Capture the cell that displays the provided text and extract its (x, y) central coordinate. 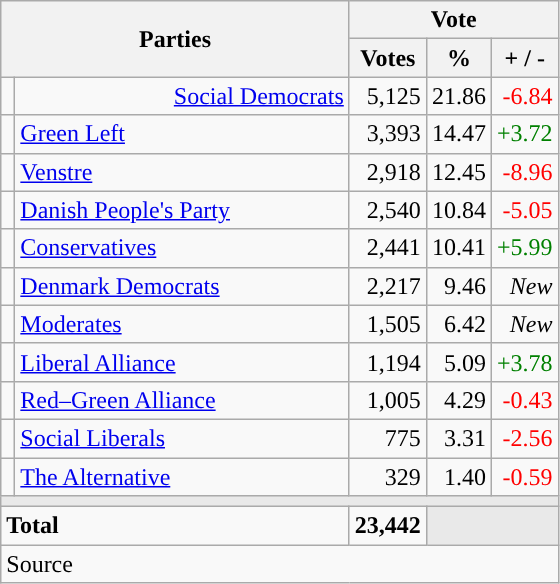
775 (388, 438)
% (458, 58)
Conservatives (182, 248)
Danish People's Party (182, 210)
3,393 (388, 134)
Social Democrats (182, 96)
+3.78 (524, 362)
-0.59 (524, 477)
Denmark Democrats (182, 286)
+3.72 (524, 134)
3.31 (458, 438)
2,217 (388, 286)
-5.05 (524, 210)
21.86 (458, 96)
Source (280, 564)
1,194 (388, 362)
10.84 (458, 210)
Social Liberals (182, 438)
-6.84 (524, 96)
5.09 (458, 362)
Red–Green Alliance (182, 400)
Vote (454, 20)
Parties (176, 39)
Green Left (182, 134)
2,441 (388, 248)
10.41 (458, 248)
23,442 (388, 526)
-0.43 (524, 400)
-2.56 (524, 438)
2,918 (388, 172)
1,005 (388, 400)
4.29 (458, 400)
329 (388, 477)
-8.96 (524, 172)
+ / - (524, 58)
Total (176, 526)
5,125 (388, 96)
2,540 (388, 210)
6.42 (458, 324)
Liberal Alliance (182, 362)
14.47 (458, 134)
9.46 (458, 286)
The Alternative (182, 477)
12.45 (458, 172)
Venstre (182, 172)
Moderates (182, 324)
1.40 (458, 477)
1,505 (388, 324)
+5.99 (524, 248)
Votes (388, 58)
